Provide the [X, Y] coordinate of the cell's center where the given text is located.  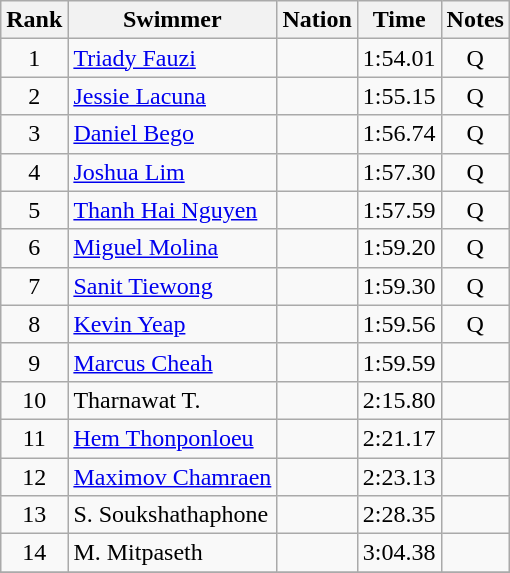
1:59.20 [399, 248]
11 [34, 438]
M. Mitpaseth [172, 553]
Miguel Molina [172, 248]
1:54.01 [399, 58]
Daniel Bego [172, 134]
S. Soukshathaphone [172, 515]
5 [34, 210]
Triady Fauzi [172, 58]
2 [34, 96]
Time [399, 20]
14 [34, 553]
1:57.30 [399, 172]
2:28.35 [399, 515]
1 [34, 58]
Jessie Lacuna [172, 96]
2:15.80 [399, 400]
2:21.17 [399, 438]
3:04.38 [399, 553]
3 [34, 134]
6 [34, 248]
Notes [475, 20]
12 [34, 477]
Marcus Cheah [172, 362]
1:59.30 [399, 286]
Hem Thonponloeu [172, 438]
Rank [34, 20]
1:55.15 [399, 96]
13 [34, 515]
10 [34, 400]
2:23.13 [399, 477]
1:57.59 [399, 210]
Maximov Chamraen [172, 477]
7 [34, 286]
Kevin Yeap [172, 324]
Swimmer [172, 20]
1:59.56 [399, 324]
Thanh Hai Nguyen [172, 210]
4 [34, 172]
Tharnawat T. [172, 400]
9 [34, 362]
1:56.74 [399, 134]
1:59.59 [399, 362]
8 [34, 324]
Joshua Lim [172, 172]
Sanit Tiewong [172, 286]
Nation [317, 20]
